Find where the given text appears and provide that cell's center as (x, y) coordinate. 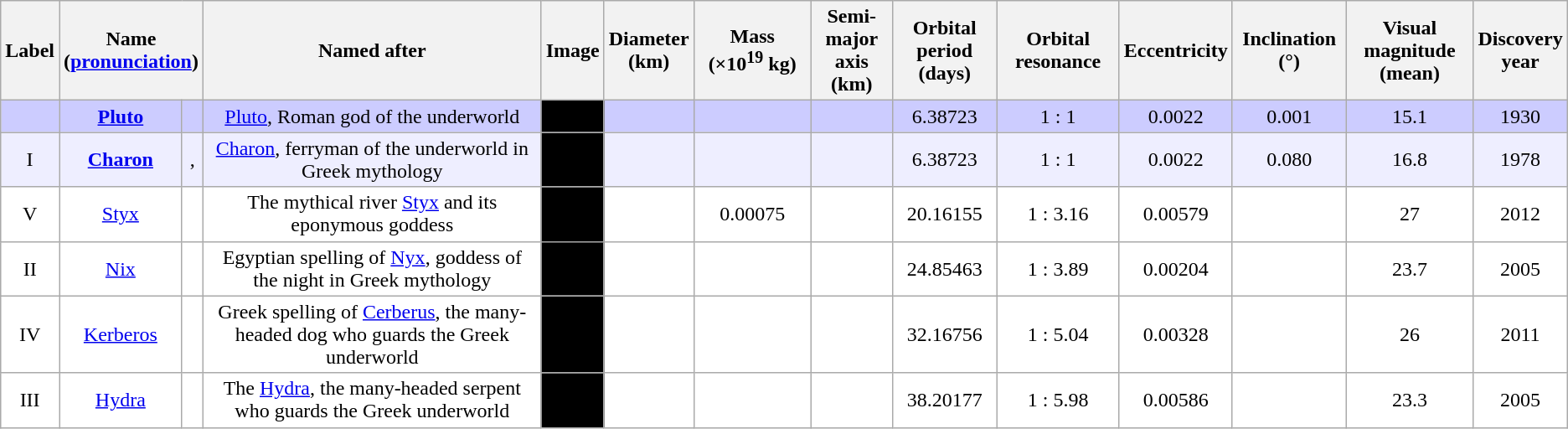
0.001 (1289, 116)
27 (1410, 214)
0.00075 (752, 214)
The mythical river Styx and its eponymous goddess (372, 214)
Charon (121, 159)
1 : 5.04 (1058, 334)
24.85463 (945, 268)
26 (1410, 334)
Orbital resonance (1058, 50)
, (193, 159)
1 : 3.89 (1058, 268)
Styx (121, 214)
Semi-majoraxis (km) (851, 50)
Discoveryyear (1520, 50)
0.00586 (1176, 401)
II (30, 268)
15.1 (1410, 116)
Eccentricity (1176, 50)
1978 (1520, 159)
23.7 (1410, 268)
Hydra (121, 401)
1 : 5.98 (1058, 401)
1930 (1520, 116)
2012 (1520, 214)
III (30, 401)
0.00204 (1176, 268)
0.080 (1289, 159)
1 : 3.16 (1058, 214)
Inclination (°) (1289, 50)
I (30, 159)
32.16756 (945, 334)
Charon, ferryman of the underworld in Greek mythology (372, 159)
0.00579 (1176, 214)
Visualmagnitude (mean) (1410, 50)
Pluto (121, 116)
Pluto, Roman god of the underworld (372, 116)
Greek spelling of Cerberus, the many-headed dog who guards the Greek underworld (372, 334)
Nix (121, 268)
Egyptian spelling of Nyx, goddess of the night in Greek mythology (372, 268)
Image (573, 50)
The Hydra, the many-headed serpent who guards the Greek underworld (372, 401)
16.8 (1410, 159)
Mass (×1019 kg) (752, 50)
IV (30, 334)
Name (pronunciation) (131, 50)
V (30, 214)
38.20177 (945, 401)
Kerberos (121, 334)
Named after (372, 50)
20.16155 (945, 214)
Diameter(km) (648, 50)
Orbital period(days) (945, 50)
Label (30, 50)
23.3 (1410, 401)
2011 (1520, 334)
0.00328 (1176, 334)
